Determine the (x, y) coordinate at the center of the cell enclosing the given text.  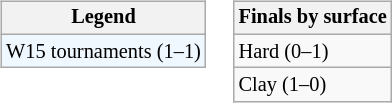
Hard (0–1) (313, 51)
Legend (103, 18)
Finals by surface (313, 18)
W15 tournaments (1–1) (103, 51)
Clay (1–0) (313, 85)
